Provide the [x, y] coordinate of the cell's center where the given text is located.  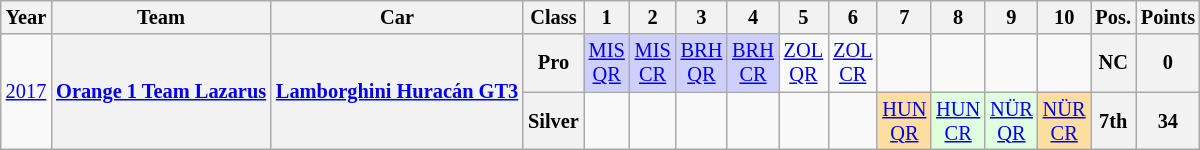
NÜRQR [1012, 121]
Lamborghini Huracán GT3 [397, 92]
HUNCR [958, 121]
Orange 1 Team Lazarus [161, 92]
5 [804, 17]
2 [653, 17]
7 [904, 17]
10 [1064, 17]
Class [554, 17]
34 [1168, 121]
Year [26, 17]
Silver [554, 121]
NC [1112, 63]
0 [1168, 63]
6 [852, 17]
MISQR [607, 63]
Points [1168, 17]
8 [958, 17]
Car [397, 17]
4 [753, 17]
ZOLCR [852, 63]
3 [702, 17]
Pro [554, 63]
Team [161, 17]
9 [1012, 17]
Pos. [1112, 17]
2017 [26, 92]
HUNQR [904, 121]
BRHCR [753, 63]
MISCR [653, 63]
7th [1112, 121]
1 [607, 17]
BRHQR [702, 63]
NÜRCR [1064, 121]
ZOLQR [804, 63]
